Capture the cell that displays the provided text and extract its (x, y) central coordinate. 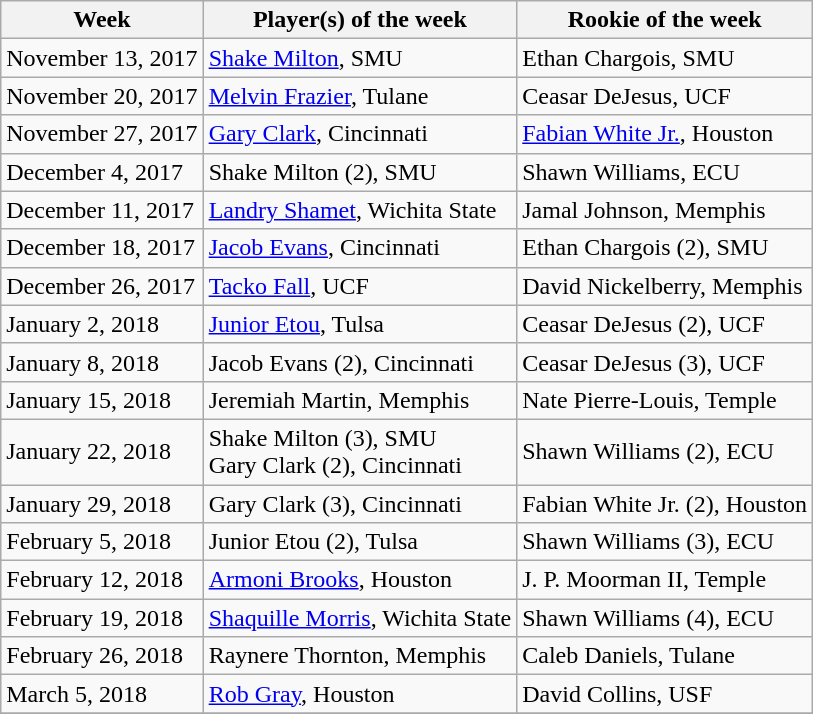
Shawn Williams (3), ECU (665, 542)
February 19, 2018 (102, 618)
Raynere Thornton, Memphis (360, 656)
January 2, 2018 (102, 324)
Shawn Williams, ECU (665, 172)
Melvin Frazier, Tulane (360, 96)
Ethan Chargois, SMU (665, 58)
Gary Clark (3), Cincinnati (360, 503)
Junior Etou (2), Tulsa (360, 542)
Shawn Williams (4), ECU (665, 618)
December 11, 2017 (102, 210)
December 4, 2017 (102, 172)
Shake Milton (2), SMU (360, 172)
Jamal Johnson, Memphis (665, 210)
Caleb Daniels, Tulane (665, 656)
Gary Clark, Cincinnati (360, 134)
Shake Milton (3), SMUGary Clark (2), Cincinnati (360, 452)
January 8, 2018 (102, 362)
Shaquille Morris, Wichita State (360, 618)
Ceasar DeJesus, UCF (665, 96)
November 13, 2017 (102, 58)
Week (102, 20)
November 27, 2017 (102, 134)
Rob Gray, Houston (360, 694)
Shake Milton, SMU (360, 58)
December 18, 2017 (102, 248)
Junior Etou, Tulsa (360, 324)
Jacob Evans (2), Cincinnati (360, 362)
January 22, 2018 (102, 452)
Ceasar DeJesus (2), UCF (665, 324)
J. P. Moorman II, Temple (665, 580)
January 15, 2018 (102, 400)
Jeremiah Martin, Memphis (360, 400)
Shawn Williams (2), ECU (665, 452)
Armoni Brooks, Houston (360, 580)
February 5, 2018 (102, 542)
David Nickelberry, Memphis (665, 286)
Rookie of the week (665, 20)
David Collins, USF (665, 694)
Player(s) of the week (360, 20)
Fabian White Jr., Houston (665, 134)
Nate Pierre-Louis, Temple (665, 400)
February 26, 2018 (102, 656)
Landry Shamet, Wichita State (360, 210)
Jacob Evans, Cincinnati (360, 248)
February 12, 2018 (102, 580)
Ceasar DeJesus (3), UCF (665, 362)
January 29, 2018 (102, 503)
Ethan Chargois (2), SMU (665, 248)
November 20, 2017 (102, 96)
Tacko Fall, UCF (360, 286)
Fabian White Jr. (2), Houston (665, 503)
December 26, 2017 (102, 286)
March 5, 2018 (102, 694)
